Provide the [X, Y] coordinate of the cell's center where the given text is located.  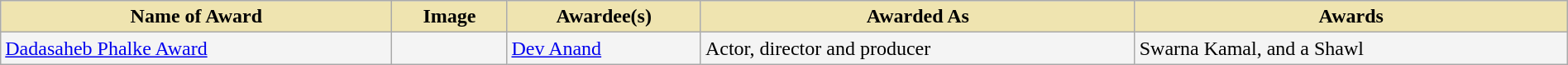
Awards [1351, 17]
Awarded As [918, 17]
Dadasaheb Phalke Award [197, 48]
Actor, director and producer [918, 48]
Awardee(s) [604, 17]
Swarna Kamal, and a Shawl [1351, 48]
Dev Anand [604, 48]
Image [450, 17]
Name of Award [197, 17]
